Search for the cell housing the specified text and yield its [x, y] center coordinate. 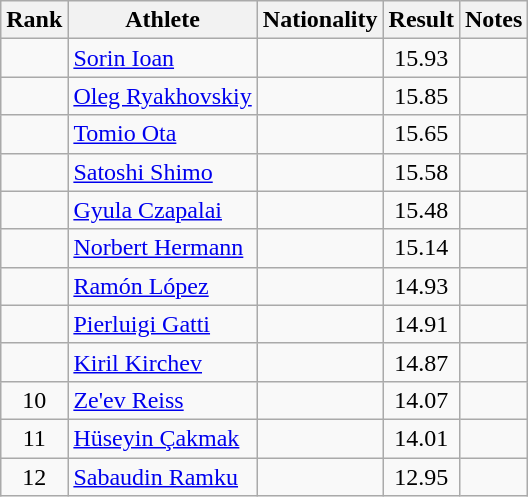
Kiril Kirchev [162, 362]
14.93 [421, 286]
Rank [34, 20]
Result [421, 20]
15.14 [421, 248]
Norbert Hermann [162, 248]
14.07 [421, 400]
15.65 [421, 134]
15.48 [421, 210]
Oleg Ryakhovskiy [162, 96]
10 [34, 400]
Nationality [320, 20]
Tomio Ota [162, 134]
Ramón López [162, 286]
15.58 [421, 172]
Sabaudin Ramku [162, 477]
14.87 [421, 362]
Sorin Ioan [162, 58]
14.91 [421, 324]
Athlete [162, 20]
Pierluigi Gatti [162, 324]
14.01 [421, 438]
12.95 [421, 477]
11 [34, 438]
15.93 [421, 58]
Ze'ev Reiss [162, 400]
Gyula Czapalai [162, 210]
12 [34, 477]
15.85 [421, 96]
Satoshi Shimo [162, 172]
Hüseyin Çakmak [162, 438]
Notes [493, 20]
